Pinpoint the cell where the given text exists, returning its (X, Y) midpoint coordinate. 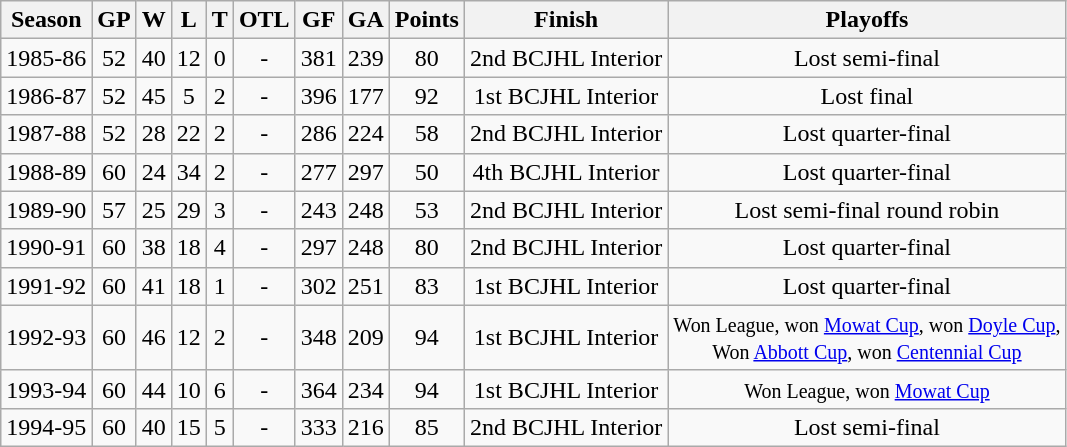
381 (318, 58)
1989-90 (46, 210)
41 (154, 286)
4th BCJHL Interior (566, 172)
251 (366, 286)
1 (220, 286)
OTL (264, 20)
177 (366, 96)
92 (426, 96)
216 (366, 427)
Won League, won Mowat Cup, won Doyle Cup,Won Abbott Cup, won Centennial Cup (867, 338)
53 (426, 210)
224 (366, 134)
GP (114, 20)
3 (220, 210)
1987-88 (46, 134)
234 (366, 389)
45 (154, 96)
44 (154, 389)
25 (154, 210)
15 (188, 427)
Season (46, 20)
29 (188, 210)
58 (426, 134)
239 (366, 58)
1992-93 (46, 338)
83 (426, 286)
396 (318, 96)
6 (220, 389)
34 (188, 172)
L (188, 20)
1986-87 (46, 96)
1988-89 (46, 172)
243 (318, 210)
T (220, 20)
348 (318, 338)
57 (114, 210)
0 (220, 58)
28 (154, 134)
85 (426, 427)
Won League, won Mowat Cup (867, 389)
W (154, 20)
46 (154, 338)
1993-94 (46, 389)
Lost final (867, 96)
50 (426, 172)
1991-92 (46, 286)
364 (318, 389)
10 (188, 389)
302 (318, 286)
286 (318, 134)
Playoffs (867, 20)
Finish (566, 20)
1994-95 (46, 427)
209 (366, 338)
333 (318, 427)
38 (154, 248)
Points (426, 20)
1990-91 (46, 248)
22 (188, 134)
GA (366, 20)
1985-86 (46, 58)
24 (154, 172)
GF (318, 20)
4 (220, 248)
Lost semi-final round robin (867, 210)
277 (318, 172)
